Return the (X, Y) coordinate for the center point of the cell that contains the specified text.  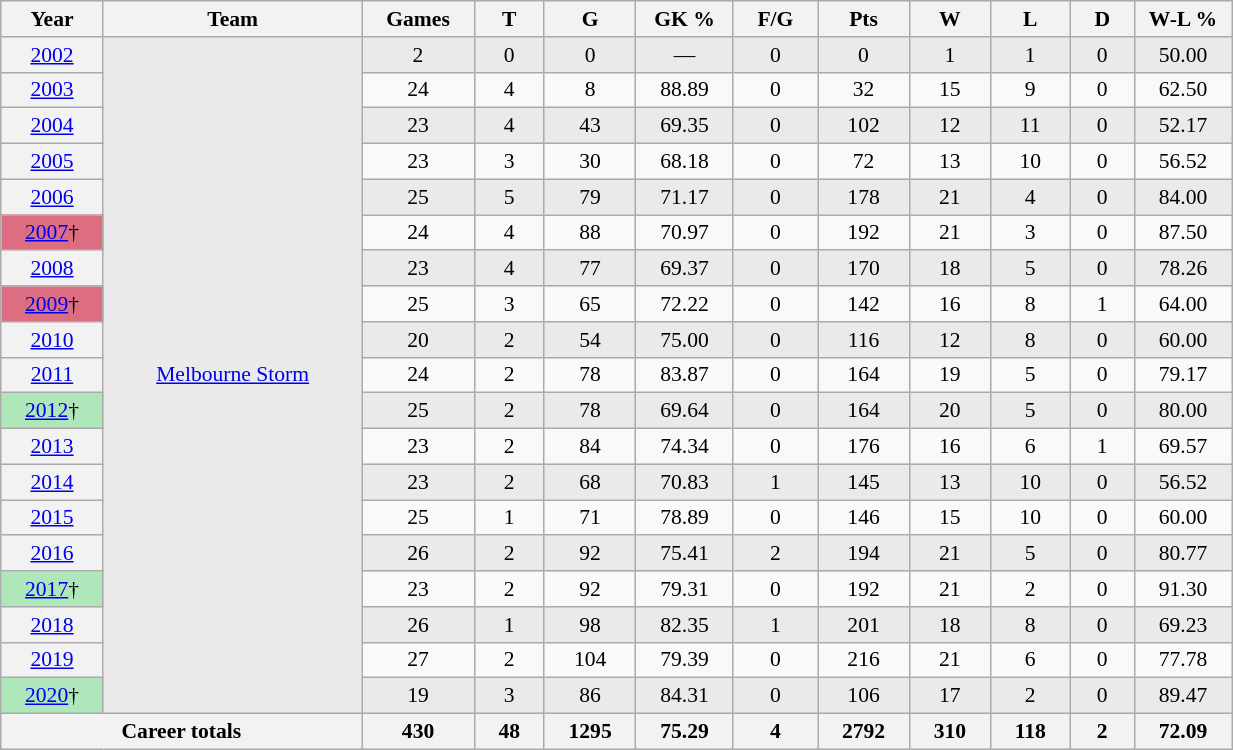
11 (1030, 126)
71 (590, 518)
69.37 (684, 269)
87.50 (1182, 233)
2003 (52, 90)
194 (864, 554)
86 (590, 696)
2011 (52, 375)
54 (590, 340)
78.89 (684, 518)
2002 (52, 55)
68 (590, 482)
70.97 (684, 233)
69.35 (684, 126)
2006 (52, 197)
Melbourne Storm (232, 376)
Career totals (182, 732)
72.22 (684, 304)
74.34 (684, 447)
1295 (590, 732)
82.35 (684, 625)
78.26 (1182, 269)
W (950, 19)
— (684, 55)
145 (864, 482)
310 (950, 732)
2014 (52, 482)
2008 (52, 269)
91.30 (1182, 589)
2004 (52, 126)
89.47 (1182, 696)
98 (590, 625)
2019 (52, 660)
75.41 (684, 554)
50.00 (1182, 55)
30 (590, 162)
2016 (52, 554)
80.77 (1182, 554)
176 (864, 447)
178 (864, 197)
104 (590, 660)
170 (864, 269)
72.09 (1182, 732)
T (509, 19)
80.00 (1182, 411)
L (1030, 19)
62.50 (1182, 90)
84 (590, 447)
32 (864, 90)
2005 (52, 162)
G (590, 19)
2792 (864, 732)
GK % (684, 19)
Year (52, 19)
2007† (52, 233)
118 (1030, 732)
2013 (52, 447)
77 (590, 269)
2018 (52, 625)
2010 (52, 340)
Pts (864, 19)
75.29 (684, 732)
D (1102, 19)
69.64 (684, 411)
F/G (776, 19)
142 (864, 304)
2020† (52, 696)
79.39 (684, 660)
79.31 (684, 589)
2017† (52, 589)
9 (1030, 90)
52.17 (1182, 126)
216 (864, 660)
W-L % (1182, 19)
146 (864, 518)
43 (590, 126)
69.23 (1182, 625)
88 (590, 233)
68.18 (684, 162)
79.17 (1182, 375)
27 (418, 660)
65 (590, 304)
71.17 (684, 197)
83.87 (684, 375)
2015 (52, 518)
116 (864, 340)
201 (864, 625)
Games (418, 19)
17 (950, 696)
75.00 (684, 340)
2012† (52, 411)
69.57 (1182, 447)
88.89 (684, 90)
79 (590, 197)
2009† (52, 304)
102 (864, 126)
72 (864, 162)
64.00 (1182, 304)
106 (864, 696)
70.83 (684, 482)
84.00 (1182, 197)
84.31 (684, 696)
77.78 (1182, 660)
430 (418, 732)
48 (509, 732)
Team (232, 19)
